Output the [x, y] coordinate of the center of the cell containing the given text.  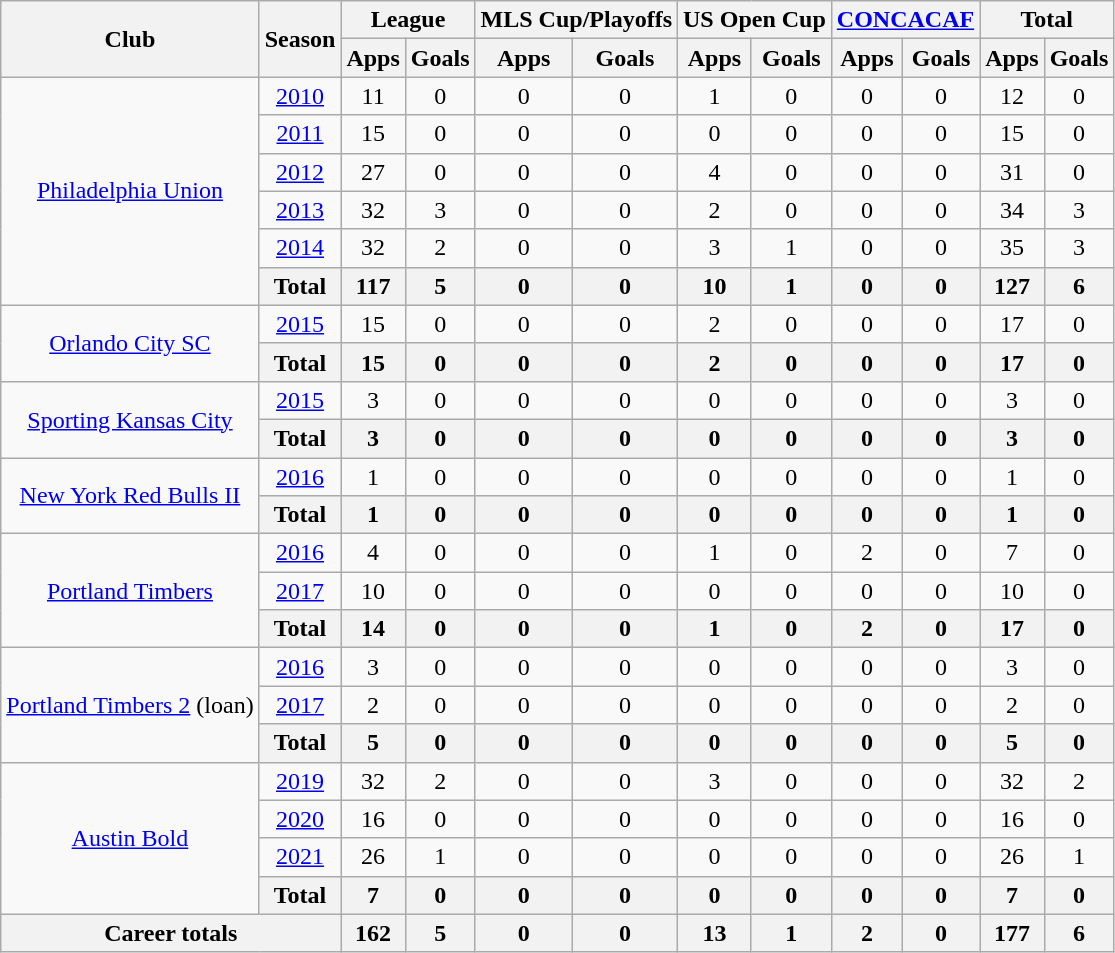
Season [300, 39]
Orlando City SC [130, 343]
US Open Cup [755, 20]
2021 [300, 857]
CONCACAF [905, 20]
2012 [300, 172]
2019 [300, 781]
2013 [300, 210]
11 [373, 96]
2014 [300, 248]
35 [1012, 248]
127 [1012, 286]
Sporting Kansas City [130, 419]
177 [1012, 933]
Career totals [171, 933]
New York Red Bulls II [130, 496]
Austin Bold [130, 838]
2010 [300, 96]
13 [715, 933]
2020 [300, 819]
Club [130, 39]
Portland Timbers [130, 591]
34 [1012, 210]
12 [1012, 96]
27 [373, 172]
14 [373, 629]
Philadelphia Union [130, 191]
2011 [300, 134]
MLS Cup/Playoffs [576, 20]
117 [373, 286]
31 [1012, 172]
League [408, 20]
Portland Timbers 2 (loan) [130, 705]
162 [373, 933]
